Scan for the cell matching the given text and deliver its (X, Y) coordinate at center. 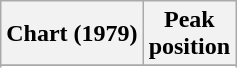
Chart (1979) (72, 34)
Peakposition (189, 34)
